Determine the [x, y] coordinate at the center of the cell enclosing the given text.  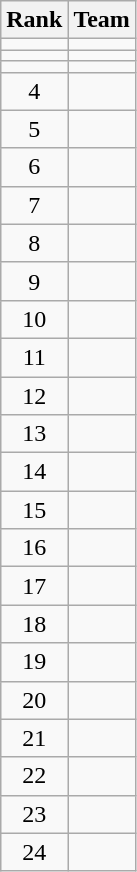
10 [34, 319]
15 [34, 510]
Rank [34, 20]
12 [34, 395]
20 [34, 700]
18 [34, 624]
24 [34, 852]
23 [34, 814]
9 [34, 281]
7 [34, 205]
Team [102, 20]
13 [34, 434]
6 [34, 167]
4 [34, 91]
14 [34, 472]
19 [34, 662]
22 [34, 776]
5 [34, 129]
17 [34, 586]
16 [34, 548]
11 [34, 357]
8 [34, 243]
21 [34, 738]
